Return (x, y) of the center of cell containing provided text 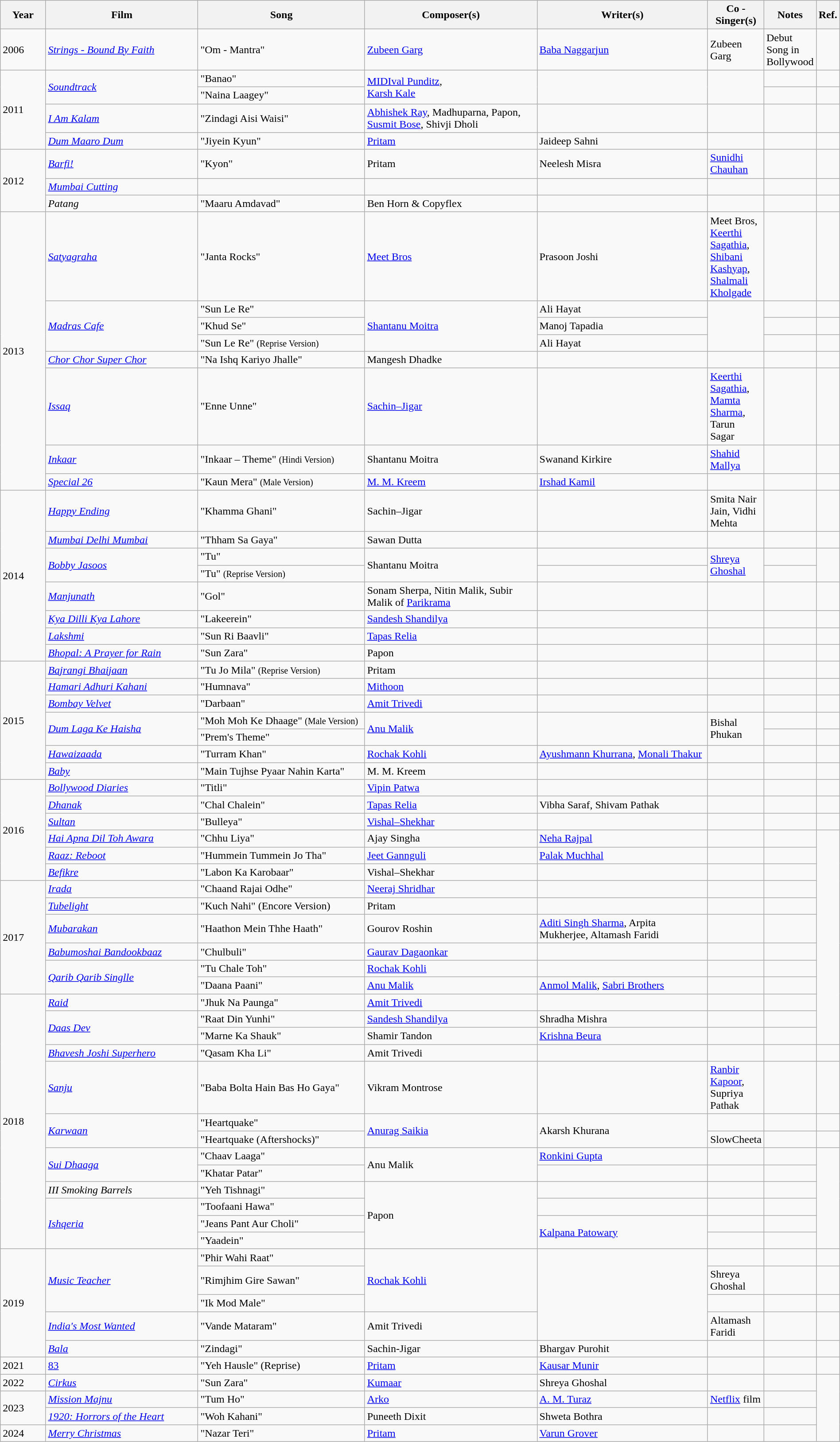
"Naina Laagey" (281, 95)
Hamari Adhuri Kahani (122, 686)
Bhavesh Joshi Superhero (122, 1053)
"Kaun Mera" (Male Version) (281, 482)
Qarib Qarib Singlle (122, 977)
Bajrangi Bhaijaan (122, 670)
Shweta Bothra (622, 1416)
"Maaru Amdavad" (281, 203)
"Marne Ka Shauk" (281, 1036)
India's Most Wanted (122, 1326)
Co - Singer(s) (735, 15)
Raaz: Reboot (122, 855)
Neha Rajpal (622, 838)
Soundtrack (122, 87)
Bala (122, 1349)
Composer(s) (451, 15)
Puneeth Dixit (451, 1416)
Sawan Dutta (451, 540)
Keerthi Sagathia, Mamta Sharma, Tarun Sagar (735, 407)
2019 (23, 1303)
Bhargav Purohit (622, 1349)
Mission Majnu (122, 1399)
Aditi Singh Sharma, Arpita Mukherjee, Altamash Faridi (622, 929)
Mangesh Dhadke (451, 360)
"Zindagi" (281, 1349)
Ishqeria (122, 1224)
"Thham Sa Gaya" (281, 540)
"Jhuk Na Paunga" (281, 1002)
"Raat Din Yunhi" (281, 1019)
Arko (451, 1399)
2023 (23, 1408)
Neelesh Misra (622, 164)
Vibha Saraf, Shivam Pathak (622, 805)
Music Teacher (122, 1280)
Vipin Patwa (451, 788)
"Ik Mod Male" (281, 1303)
2015 (23, 720)
"Sun Le Re" (281, 309)
Kausar Munir (622, 1366)
"Baba Bolta Hain Bas Ho Gaya" (281, 1087)
Madras Cafe (122, 326)
"Sun Ri Baavli" (281, 636)
"Prem's Theme" (281, 737)
Netflix film (735, 1399)
"Khud Se" (281, 326)
Karwaan (122, 1131)
Patang (122, 203)
"Hummein Tummein Jo Tha" (281, 855)
Manjunath (122, 596)
Sonam Sherpa, Nitin Malik, Subir Malik of Parikrama (451, 596)
Akarsh Khurana (622, 1131)
"Banao" (281, 78)
Writer(s) (622, 15)
Gourov Roshin (451, 929)
Mithoon (451, 686)
Song (281, 15)
"Moh Moh Ke Dhaage" (Male Version) (281, 720)
"Lakeerein" (281, 619)
"Chaand Rajai Odhe" (281, 889)
"Janta Rocks" (281, 256)
"Tu Chale Toh" (281, 968)
2006 (23, 50)
Notes (790, 15)
Altamash Faridi (735, 1326)
"Chaav Laaga" (281, 1156)
Vikram Montrose (451, 1087)
Bollywood Diaries (122, 788)
"Tu" (281, 557)
A. M. Turaz (622, 1399)
2022 (23, 1383)
Kya Dilli Kya Lahore (122, 619)
Sunidhi Chauhan (735, 164)
"Toofaani Hawa" (281, 1207)
Anmol Malik, Sabri Brothers (622, 985)
Lakshmi (122, 636)
"Chhu Liya" (281, 838)
"Khamma Ghani" (281, 511)
Prasoon Joshi (622, 256)
Abhishek Ray, Madhuparna, Papon, Susmit Bose, Shivji Dholi (451, 118)
SlowCheeta (735, 1139)
Baba Naggarjun (622, 50)
"Daana Paani" (281, 985)
2018 (23, 1121)
2016 (23, 830)
"Jeans Pant Aur Choli" (281, 1224)
2021 (23, 1366)
"Sun Le Re" (Reprise Version) (281, 343)
"Kyon" (281, 164)
Neeraj Shridhar (451, 889)
Debut Song in Bollywood (790, 50)
Dum Laga Ke Haisha (122, 729)
"Rimjhim Gire Sawan" (281, 1280)
"Heartquake (Aftershocks)" (281, 1139)
"Khatar Patar" (281, 1173)
Special 26 (122, 482)
III Smoking Barrels (122, 1190)
2013 (23, 351)
Raid (122, 1002)
"Inkaar – Theme" (Hindi Version) (281, 459)
Gaurav Dagaonkar (451, 951)
"Labon Ka Karobaar" (281, 872)
"Tu Jo Mila" (Reprise Version) (281, 670)
"Woh Kahani" (281, 1416)
Krishna Beura (622, 1036)
"Vande Mataram" (281, 1326)
Chor Chor Super Chor (122, 360)
Meet Bros, Keerthi Sagathia, Shibani Kashyap, Shalmali Kholgade (735, 256)
Irshad Kamil (622, 482)
Ref. (828, 15)
"Main Tujhse Pyaar Nahin Karta" (281, 771)
Inkaar (122, 459)
"Gol" (281, 596)
Mubarakan (122, 929)
Varun Grover (622, 1433)
1920: Horrors of the Heart (122, 1416)
"Kuch Nahi" (Encore Version) (281, 906)
Year (23, 15)
Issaq (122, 407)
Ayushmann Khurrana, Monali Thakur (622, 754)
Bobby Jasoos (122, 565)
"Chulbuli" (281, 951)
Bhopal: A Prayer for Rain (122, 653)
Meet Bros (451, 256)
"Heartquake" (281, 1122)
Ben Horn & Copyflex (451, 203)
Hai Apna Dil Toh Awara (122, 838)
Daas Dev (122, 1028)
"Titli" (281, 788)
83 (122, 1366)
"Zindagi Aisi Waisi" (281, 118)
Palak Muchhal (622, 855)
2017 (23, 937)
Manoj Tapadia (622, 326)
Befikre (122, 872)
Strings - Bound By Faith (122, 50)
Sanju (122, 1087)
Tubelight (122, 906)
Kumaar (451, 1383)
Shahid Mallya (735, 459)
"Chal Chalein" (281, 805)
"Yeh Hausle" (Reprise) (281, 1366)
"Om - Mantra" (281, 50)
Shamir Tandon (451, 1036)
Dum Maaro Dum (122, 141)
Ajay Singha (451, 838)
MIDIval Punditz,Karsh Kale (451, 87)
Mumbai Delhi Mumbai (122, 540)
Sachin-Jigar (451, 1349)
"Tum Ho" (281, 1399)
I Am Kalam (122, 118)
"Tu" (Reprise Version) (281, 573)
2011 (23, 110)
"Phir Wahi Raat" (281, 1257)
"Qasam Kha Li" (281, 1053)
Merry Christmas (122, 1433)
2014 (23, 576)
Babumoshai Bandookbaaz (122, 951)
"Bulleya" (281, 822)
Anurag Saikia (451, 1131)
Bombay Velvet (122, 703)
Hawaizaada (122, 754)
"Darbaan" (281, 703)
Ranbir Kapoor, Supriya Pathak (735, 1087)
Cirkus (122, 1383)
"Jiyein Kyun" (281, 141)
"Na Ishq Kariyo Jhalle" (281, 360)
Happy Ending (122, 511)
Ronkini Gupta (622, 1156)
Shradha Mishra (622, 1019)
Bishal Phukan (735, 729)
Jeet Gannguli (451, 855)
Baby (122, 771)
Swanand Kirkire (622, 459)
2024 (23, 1433)
Dhanak (122, 805)
"Yeh Tishnagi" (281, 1190)
"Turram Khan" (281, 754)
"Haathon Mein Thhe Haath" (281, 929)
"Enne Unne" (281, 407)
"Humnava" (281, 686)
"Yaadein" (281, 1240)
2012 (23, 181)
Sultan (122, 822)
Kalpana Patowary (622, 1232)
Barfi! (122, 164)
Jaideep Sahni (622, 141)
Sui Dhaaga (122, 1165)
Satyagraha (122, 256)
"Nazar Teri" (281, 1433)
Irada (122, 889)
Mumbai Cutting (122, 187)
Smita Nair Jain, Vidhi Mehta (735, 511)
Film (122, 15)
